Scan for the cell matching the given text and deliver its [X, Y] coordinate at center. 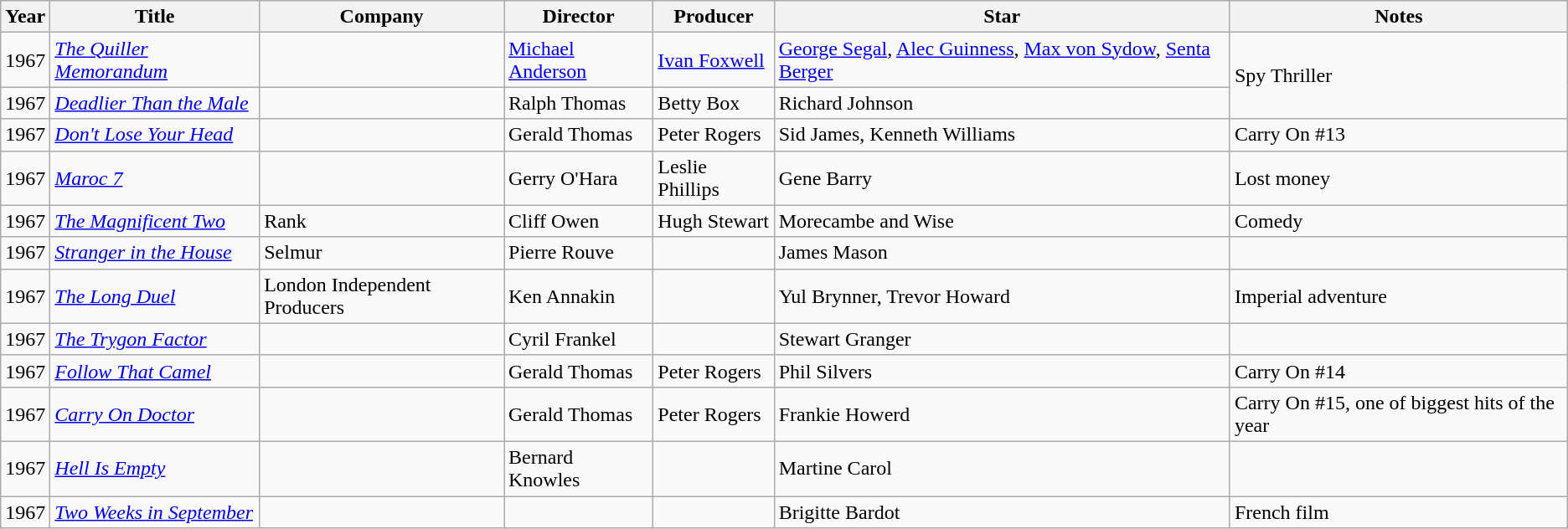
Betty Box [714, 103]
Brigitte Bardot [1002, 511]
Hugh Stewart [714, 221]
Hell Is Empty [155, 469]
Cyril Frankel [579, 339]
Sid James, Kenneth Williams [1002, 135]
Gerry O'Hara [579, 177]
Frankie Howerd [1002, 413]
Carry On #14 [1399, 371]
Ralph Thomas [579, 103]
Company [382, 17]
Spy Thriller [1399, 75]
The Trygon Factor [155, 339]
James Mason [1002, 253]
Morecambe and Wise [1002, 221]
Carry On #13 [1399, 135]
Selmur [382, 253]
Leslie Phillips [714, 177]
Martine Carol [1002, 469]
Lost money [1399, 177]
Phil Silvers [1002, 371]
Two Weeks in September [155, 511]
Director [579, 17]
George Segal, Alec Guinness, Max von Sydow, Senta Berger [1002, 60]
Pierre Rouve [579, 253]
Bernard Knowles [579, 469]
Imperial adventure [1399, 296]
Deadlier Than the Male [155, 103]
The Magnificent Two [155, 221]
Cliff Owen [579, 221]
Rank [382, 221]
Carry On #15, one of biggest hits of the year [1399, 413]
Star [1002, 17]
Maroc 7 [155, 177]
The Long Duel [155, 296]
Comedy [1399, 221]
Carry On Doctor [155, 413]
Title [155, 17]
Richard Johnson [1002, 103]
Stewart Granger [1002, 339]
Michael Anderson [579, 60]
Gene Barry [1002, 177]
Ivan Foxwell [714, 60]
London Independent Producers [382, 296]
Producer [714, 17]
Notes [1399, 17]
Ken Annakin [579, 296]
French film [1399, 511]
Follow That Camel [155, 371]
The Quiller Memorandum [155, 60]
Year [25, 17]
Don't Lose Your Head [155, 135]
Stranger in the House [155, 253]
Yul Brynner, Trevor Howard [1002, 296]
